Return the [X, Y] coordinate for the center point of the cell that contains the specified text.  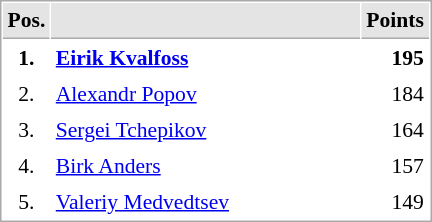
157 [396, 165]
Birk Anders [206, 165]
Points [396, 21]
Sergei Tchepikov [206, 129]
Pos. [26, 21]
184 [396, 93]
Eirik Kvalfoss [206, 57]
4. [26, 165]
5. [26, 201]
Alexandr Popov [206, 93]
Valeriy Medvedtsev [206, 201]
1. [26, 57]
2. [26, 93]
3. [26, 129]
195 [396, 57]
164 [396, 129]
149 [396, 201]
